Extract the [X, Y] coordinate from the center of the cell holding the provided text.  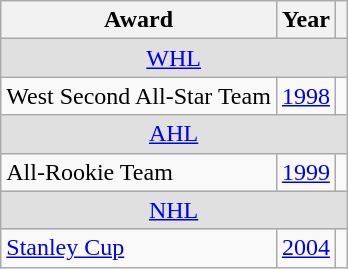
AHL [174, 134]
All-Rookie Team [139, 172]
Year [306, 20]
West Second All-Star Team [139, 96]
1999 [306, 172]
1998 [306, 96]
2004 [306, 248]
WHL [174, 58]
NHL [174, 210]
Award [139, 20]
Stanley Cup [139, 248]
